Detect which cell encompasses the target text, then output its (x, y) center coordinate. 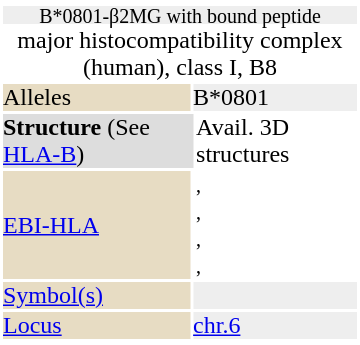
Structure (See HLA-B) (98, 141)
, , , , (276, 225)
B*0801-β2MG with bound peptide (180, 15)
Symbol(s) (96, 296)
Avail. 3D structures (276, 141)
major histocompatibility complex (human), class I, B8 (180, 54)
chr.6 (275, 326)
B*0801 (275, 98)
EBI-HLA (96, 225)
Alleles (96, 98)
Locus (96, 326)
